Scan for the cell matching the given text and deliver its [X, Y] coordinate at center. 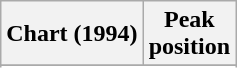
Chart (1994) [72, 34]
Peakposition [189, 34]
